Search for the cell housing the specified text and yield its (X, Y) center coordinate. 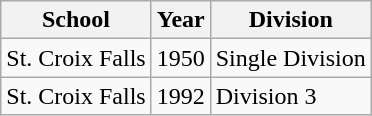
1992 (180, 96)
School (76, 20)
1950 (180, 58)
Division 3 (290, 96)
Year (180, 20)
Division (290, 20)
Single Division (290, 58)
